Return the [x, y] coordinate for the center point of the cell that contains the specified text.  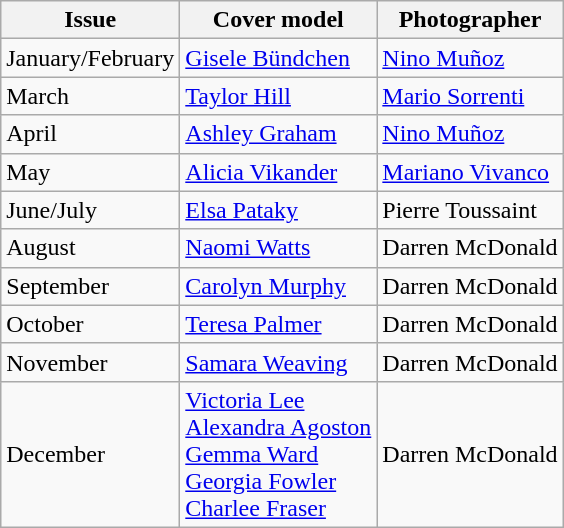
Samara Weaving [278, 362]
March [90, 96]
Cover model [278, 20]
Issue [90, 20]
Teresa Palmer [278, 324]
December [90, 454]
January/February [90, 58]
Naomi Watts [278, 248]
Photographer [470, 20]
Alicia Vikander [278, 172]
Victoria LeeAlexandra AgostonGemma WardGeorgia FowlerCharlee Fraser [278, 454]
Gisele Bündchen [278, 58]
Elsa Pataky [278, 210]
April [90, 134]
August [90, 248]
November [90, 362]
Mariano Vivanco [470, 172]
October [90, 324]
Ashley Graham [278, 134]
June/July [90, 210]
Pierre Toussaint [470, 210]
May [90, 172]
Mario Sorrenti [470, 96]
Taylor Hill [278, 96]
Carolyn Murphy [278, 286]
September [90, 286]
